Return [X, Y] of the center of cell containing provided text 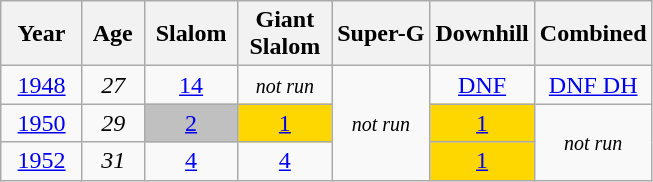
Age [113, 34]
1952 [42, 161]
Super-G [381, 34]
Downhill [482, 34]
1950 [42, 123]
2 [191, 123]
DNF [482, 85]
Combined [593, 34]
DNF DH [593, 85]
31 [113, 161]
14 [191, 85]
29 [113, 123]
Slalom [191, 34]
1948 [42, 85]
Giant Slalom [285, 34]
Year [42, 34]
27 [113, 85]
